Provide the [X, Y] coordinate of the cell's center where the given text is located.  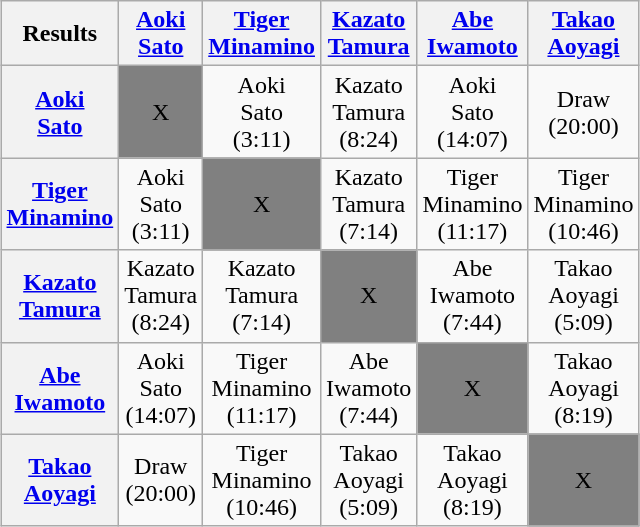
Results [60, 34]
